For the text-containing cell, return its midpoint in [x, y] coordinate format. 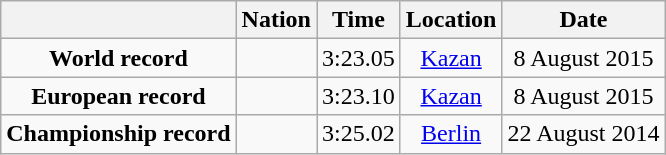
Nation [276, 20]
22 August 2014 [584, 134]
3:25.02 [358, 134]
3:23.05 [358, 58]
Time [358, 20]
Championship record [118, 134]
Date [584, 20]
World record [118, 58]
3:23.10 [358, 96]
European record [118, 96]
Berlin [451, 134]
Location [451, 20]
